Find where the given text appears and provide that cell's center as (x, y) coordinate. 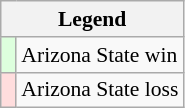
Legend (92, 19)
Arizona State loss (100, 90)
Arizona State win (100, 55)
